Locate the cell with the specified text and output its (x, y) center coordinate. 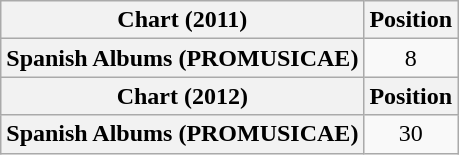
8 (411, 58)
Chart (2011) (182, 20)
30 (411, 134)
Chart (2012) (182, 96)
